Locate the cell with the specified text and output its (X, Y) center coordinate. 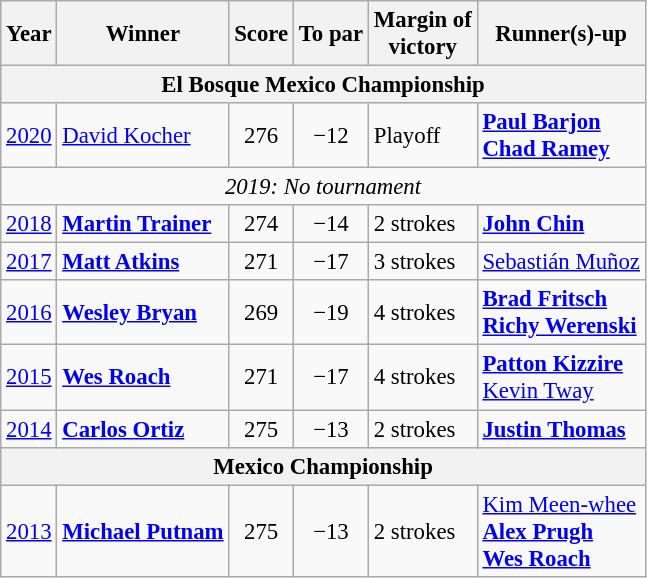
2020 (29, 136)
2018 (29, 224)
Margin ofvictory (422, 34)
Paul Barjon Chad Ramey (561, 136)
John Chin (561, 224)
Playoff (422, 136)
2015 (29, 378)
David Kocher (143, 136)
Martin Trainer (143, 224)
Year (29, 34)
Wes Roach (143, 378)
El Bosque Mexico Championship (324, 85)
−12 (330, 136)
3 strokes (422, 262)
Kim Meen-whee Alex Prugh Wes Roach (561, 531)
2014 (29, 429)
276 (262, 136)
Brad Fritsch Richy Werenski (561, 312)
Michael Putnam (143, 531)
Matt Atkins (143, 262)
274 (262, 224)
2019: No tournament (324, 187)
2016 (29, 312)
Mexico Championship (324, 466)
Patton Kizzire Kevin Tway (561, 378)
−19 (330, 312)
Score (262, 34)
To par (330, 34)
Sebastián Muñoz (561, 262)
2013 (29, 531)
Justin Thomas (561, 429)
2017 (29, 262)
Runner(s)-up (561, 34)
Wesley Bryan (143, 312)
Carlos Ortiz (143, 429)
Winner (143, 34)
269 (262, 312)
−14 (330, 224)
